Extract the [X, Y] coordinate from the center of the cell holding the provided text.  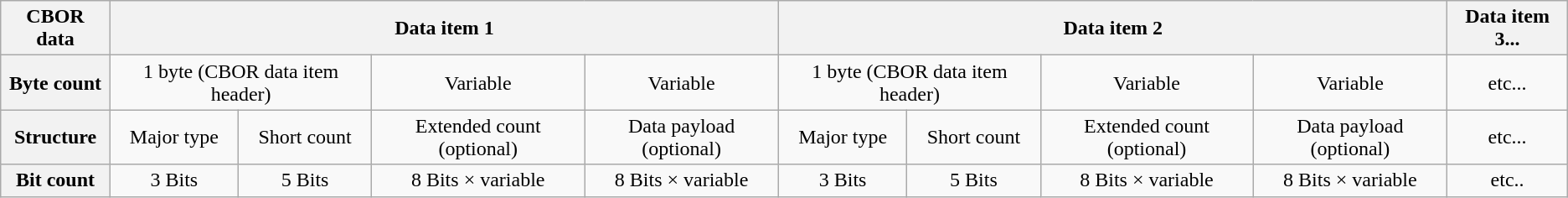
Data item 2 [1113, 29]
CBOR data [55, 29]
Bit count [55, 180]
etc.. [1508, 180]
Data item 3... [1508, 29]
Structure [55, 138]
Data item 1 [444, 29]
Byte count [55, 82]
